Return [x, y] of the center of cell containing provided text 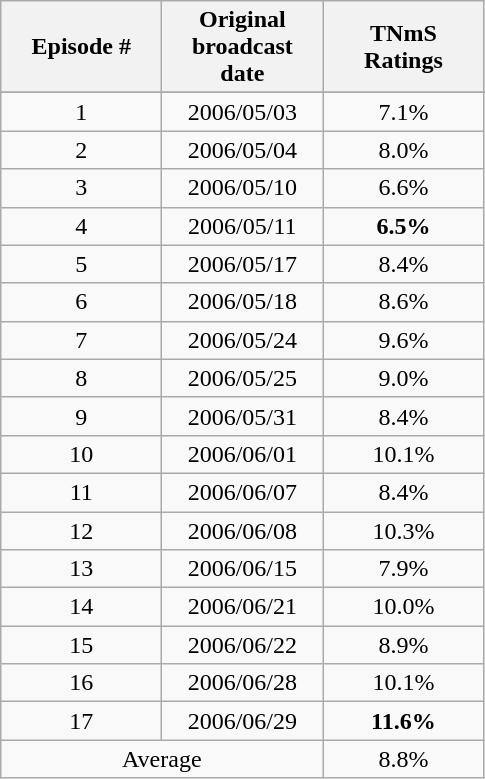
2006/05/18 [242, 302]
5 [82, 264]
2006/06/28 [242, 683]
2006/06/07 [242, 492]
15 [82, 645]
2006/05/24 [242, 340]
6 [82, 302]
2006/06/08 [242, 531]
8.0% [404, 150]
2 [82, 150]
16 [82, 683]
2006/06/29 [242, 721]
2006/05/03 [242, 112]
8.6% [404, 302]
Original broadcast date [242, 47]
8 [82, 378]
2006/05/17 [242, 264]
4 [82, 226]
17 [82, 721]
Episode # [82, 47]
2006/05/10 [242, 188]
6.6% [404, 188]
2006/06/22 [242, 645]
14 [82, 607]
2006/06/21 [242, 607]
8.8% [404, 759]
Average [162, 759]
10.0% [404, 607]
3 [82, 188]
9.0% [404, 378]
1 [82, 112]
9 [82, 416]
2006/05/31 [242, 416]
7 [82, 340]
13 [82, 569]
11.6% [404, 721]
TNmS Ratings [404, 47]
6.5% [404, 226]
2006/05/04 [242, 150]
2006/06/01 [242, 454]
10.3% [404, 531]
2006/05/25 [242, 378]
8.9% [404, 645]
7.9% [404, 569]
7.1% [404, 112]
12 [82, 531]
11 [82, 492]
10 [82, 454]
9.6% [404, 340]
2006/06/15 [242, 569]
2006/05/11 [242, 226]
